Output the [X, Y] coordinate of the center of the cell containing the given text.  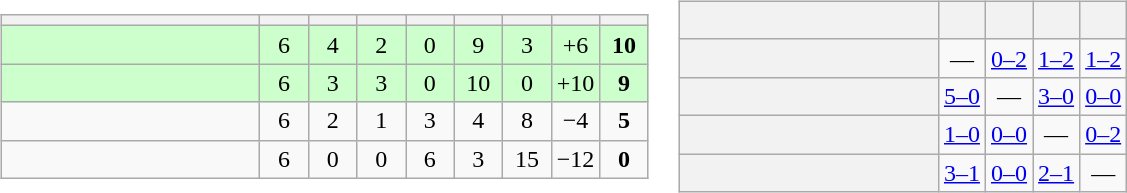
3–1 [962, 173]
2–1 [1056, 173]
+6 [576, 45]
1 [382, 121]
8 [528, 121]
15 [528, 159]
5 [624, 121]
3–0 [1056, 96]
+10 [576, 83]
1–0 [962, 134]
5–0 [962, 96]
−12 [576, 159]
−4 [576, 121]
